Locate the cell with the specified text and output its (x, y) center coordinate. 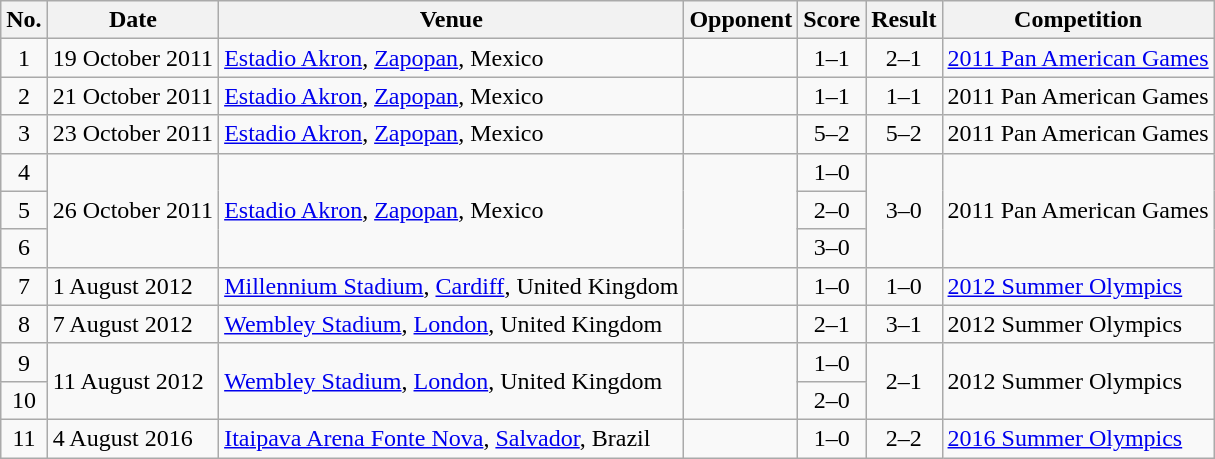
23 October 2011 (132, 134)
19 October 2011 (132, 58)
3–1 (904, 324)
Millennium Stadium, Cardiff, United Kingdom (452, 286)
11 (24, 438)
2 (24, 96)
8 (24, 324)
Date (132, 20)
4 August 2016 (132, 438)
7 (24, 286)
2016 Summer Olympics (1078, 438)
26 October 2011 (132, 210)
21 October 2011 (132, 96)
Result (904, 20)
3 (24, 134)
11 August 2012 (132, 381)
5 (24, 210)
7 August 2012 (132, 324)
10 (24, 400)
1 August 2012 (132, 286)
Opponent (741, 20)
2–2 (904, 438)
1 (24, 58)
Venue (452, 20)
9 (24, 362)
Competition (1078, 20)
Itaipava Arena Fonte Nova, Salvador, Brazil (452, 438)
6 (24, 248)
No. (24, 20)
4 (24, 172)
Score (832, 20)
